From the cell containing the given text, extract its center point as [x, y] coordinate. 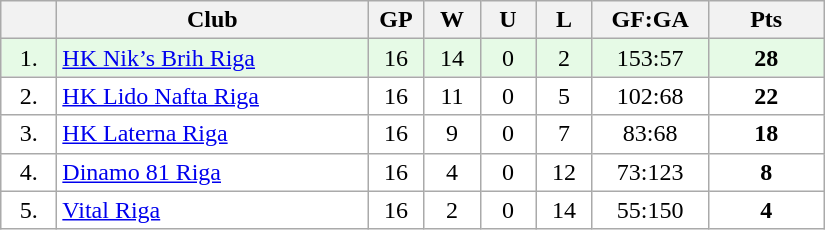
3. [29, 134]
22 [766, 96]
HK Laterna Riga [212, 134]
55:150 [650, 210]
73:123 [650, 172]
1. [29, 58]
5 [564, 96]
GP [396, 20]
9 [452, 134]
11 [452, 96]
2. [29, 96]
12 [564, 172]
28 [766, 58]
4. [29, 172]
7 [564, 134]
18 [766, 134]
Pts [766, 20]
W [452, 20]
8 [766, 172]
HK Nik’s Brih Riga [212, 58]
102:68 [650, 96]
HK Lido Nafta Riga [212, 96]
Dinamo 81 Riga [212, 172]
GF:GA [650, 20]
83:68 [650, 134]
Club [212, 20]
153:57 [650, 58]
Vital Riga [212, 210]
L [564, 20]
U [508, 20]
5. [29, 210]
